Pinpoint the cell where the given text exists, returning its [x, y] midpoint coordinate. 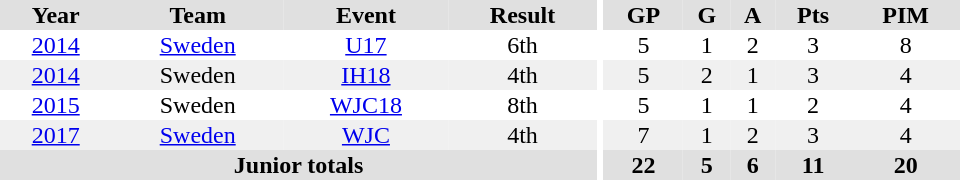
U17 [366, 45]
G [706, 15]
Team [198, 15]
6 [752, 165]
Junior totals [298, 165]
8 [906, 45]
7 [644, 135]
GP [644, 15]
A [752, 15]
6th [522, 45]
PIM [906, 15]
Result [522, 15]
11 [813, 165]
2017 [56, 135]
22 [644, 165]
2015 [56, 105]
Event [366, 15]
WJC18 [366, 105]
20 [906, 165]
Pts [813, 15]
Year [56, 15]
WJC [366, 135]
IH18 [366, 75]
8th [522, 105]
